Detect which cell encompasses the target text, then output its [X, Y] center coordinate. 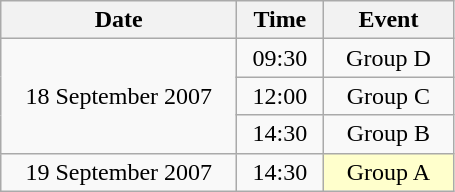
19 September 2007 [119, 172]
12:00 [280, 96]
Group C [388, 96]
Time [280, 20]
Date [119, 20]
18 September 2007 [119, 96]
Group A [388, 172]
09:30 [280, 58]
Group D [388, 58]
Group B [388, 134]
Event [388, 20]
